Detect which cell encompasses the target text, then output its [X, Y] center coordinate. 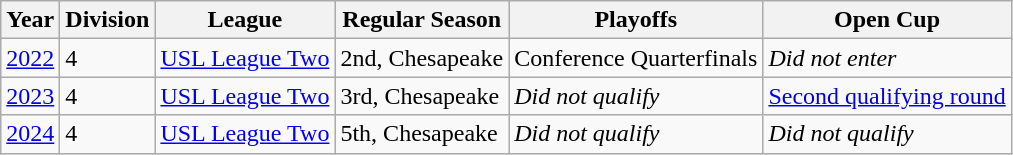
5th, Chesapeake [422, 134]
Second qualifying round [887, 96]
Did not enter [887, 58]
Open Cup [887, 20]
Division [108, 20]
Conference Quarterfinals [636, 58]
Playoffs [636, 20]
2023 [30, 96]
2nd, Chesapeake [422, 58]
3rd, Chesapeake [422, 96]
League [245, 20]
Regular Season [422, 20]
2022 [30, 58]
Year [30, 20]
2024 [30, 134]
